Output the [x, y] coordinate of the center of the cell containing the given text.  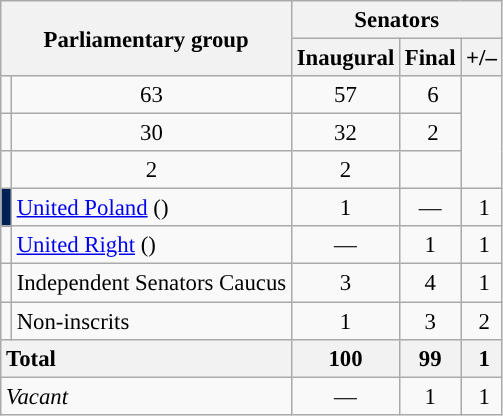
Non-inscrits [151, 321]
Final [430, 58]
4 [430, 283]
99 [430, 358]
100 [345, 358]
United Right () [151, 245]
+/– [482, 58]
32 [345, 133]
Vacant [146, 396]
Inaugural [345, 58]
United Poland () [151, 208]
63 [151, 95]
Senators [396, 20]
Parliamentary group [146, 38]
Independent Senators Caucus [151, 283]
57 [345, 95]
Total [146, 358]
30 [151, 133]
6 [430, 95]
